Return (x, y) of the center of cell containing provided text 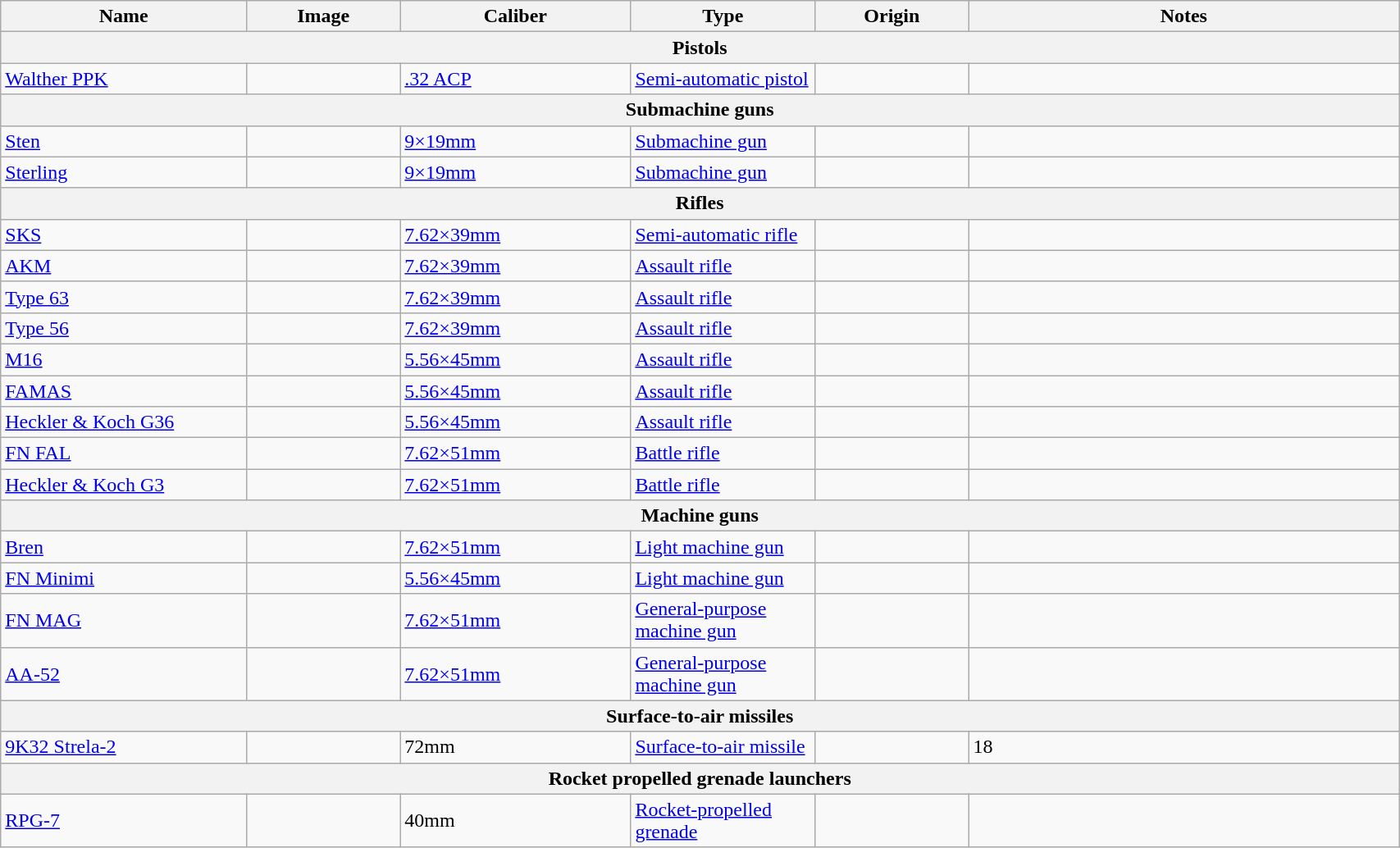
Sten (124, 141)
Heckler & Koch G36 (124, 422)
Caliber (515, 16)
Rocket-propelled grenade (723, 820)
18 (1184, 747)
Origin (892, 16)
Name (124, 16)
Machine guns (700, 516)
Type 63 (124, 297)
Submachine guns (700, 110)
Surface-to-air missiles (700, 716)
Heckler & Koch G3 (124, 485)
Image (323, 16)
FN FAL (124, 454)
Semi-automatic rifle (723, 235)
Rifles (700, 203)
Rocket propelled grenade launchers (700, 778)
Bren (124, 547)
Sterling (124, 172)
RPG-7 (124, 820)
FN MAG (124, 620)
FN Minimi (124, 578)
Notes (1184, 16)
40mm (515, 820)
Walther PPK (124, 79)
Surface-to-air missile (723, 747)
FAMAS (124, 391)
Type 56 (124, 328)
M16 (124, 359)
72mm (515, 747)
Pistols (700, 48)
9K32 Strela-2 (124, 747)
AA-52 (124, 674)
SKS (124, 235)
.32 ACP (515, 79)
AKM (124, 266)
Semi-automatic pistol (723, 79)
Type (723, 16)
